Extract the [X, Y] coordinate from the center of the cell holding the provided text.  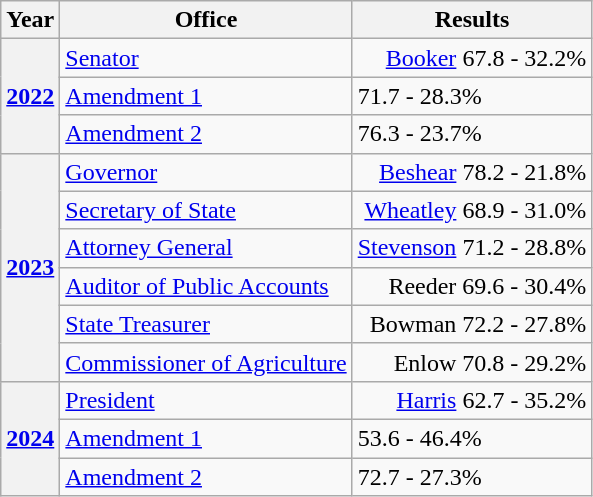
Commissioner of Agriculture [206, 362]
President [206, 400]
Booker 67.8 - 32.2% [472, 58]
Wheatley 68.9 - 31.0% [472, 210]
76.3 - 23.7% [472, 134]
53.6 - 46.4% [472, 438]
Beshear 78.2 - 21.8% [472, 172]
Results [472, 20]
71.7 - 28.3% [472, 96]
72.7 - 27.3% [472, 477]
Office [206, 20]
Enlow 70.8 - 29.2% [472, 362]
2023 [30, 267]
Auditor of Public Accounts [206, 286]
2022 [30, 96]
Stevenson 71.2 - 28.8% [472, 248]
Reeder 69.6 - 30.4% [472, 286]
State Treasurer [206, 324]
Attorney General [206, 248]
Secretary of State [206, 210]
Harris 62.7 - 35.2% [472, 400]
Bowman 72.2 - 27.8% [472, 324]
Senator [206, 58]
2024 [30, 438]
Governor [206, 172]
Year [30, 20]
